Capture the cell that displays the provided text and extract its (x, y) central coordinate. 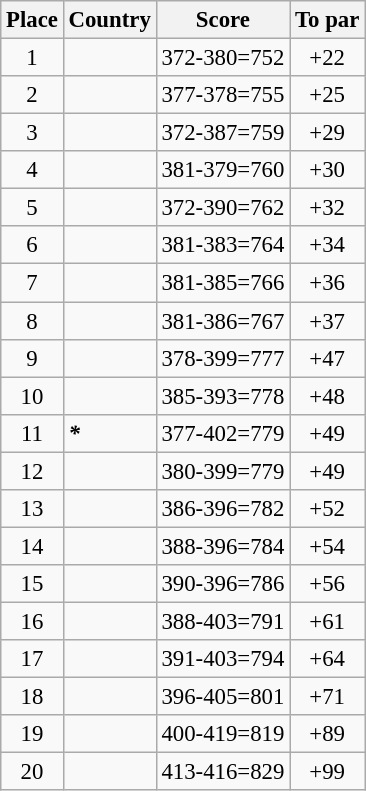
388-403=791 (223, 621)
6 (32, 245)
388-396=784 (223, 546)
+61 (328, 621)
1 (32, 58)
4 (32, 170)
+34 (328, 245)
Place (32, 20)
Score (223, 20)
2 (32, 95)
386-396=782 (223, 509)
413-416=829 (223, 772)
380-399=779 (223, 471)
+99 (328, 772)
14 (32, 546)
381-379=760 (223, 170)
3 (32, 133)
381-385=766 (223, 283)
400-419=819 (223, 734)
+29 (328, 133)
13 (32, 509)
9 (32, 358)
391-403=794 (223, 659)
To par (328, 20)
+89 (328, 734)
377-402=779 (223, 433)
381-386=767 (223, 321)
* (110, 433)
10 (32, 396)
+32 (328, 208)
+64 (328, 659)
16 (32, 621)
+52 (328, 509)
378-399=777 (223, 358)
+56 (328, 584)
+22 (328, 58)
7 (32, 283)
+54 (328, 546)
15 (32, 584)
372-387=759 (223, 133)
5 (32, 208)
18 (32, 697)
20 (32, 772)
19 (32, 734)
17 (32, 659)
381-383=764 (223, 245)
385-393=778 (223, 396)
+25 (328, 95)
+71 (328, 697)
Country (110, 20)
8 (32, 321)
396-405=801 (223, 697)
+30 (328, 170)
12 (32, 471)
390-396=786 (223, 584)
+48 (328, 396)
+47 (328, 358)
11 (32, 433)
372-390=762 (223, 208)
377-378=755 (223, 95)
+36 (328, 283)
372-380=752 (223, 58)
+37 (328, 321)
